Return the [x, y] coordinate for the center point of the cell that contains the specified text.  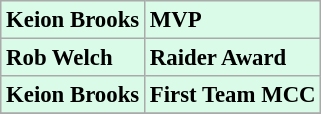
First Team MCC [232, 95]
MVP [232, 20]
Rob Welch [73, 58]
Raider Award [232, 58]
